Search for the cell housing the specified text and yield its [x, y] center coordinate. 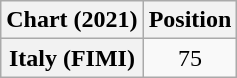
Chart (2021) [72, 20]
Position [190, 20]
75 [190, 58]
Italy (FIMI) [72, 58]
